Provide the [x, y] coordinate of the cell's center where the given text is located.  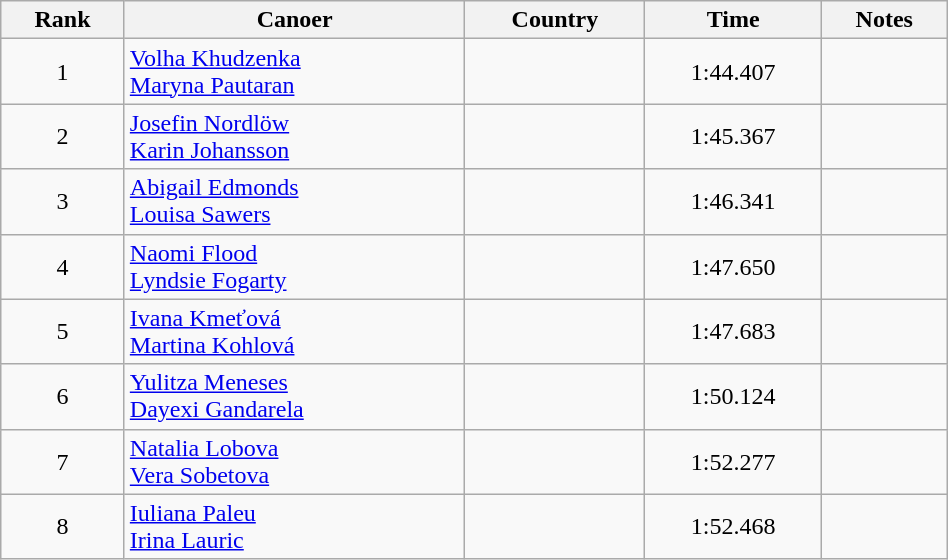
1:44.407 [733, 72]
Yulitza MenesesDayexi Gandarela [294, 396]
8 [63, 526]
Canoer [294, 20]
Abigail EdmondsLouisa Sawers [294, 202]
1:50.124 [733, 396]
1 [63, 72]
Volha KhudzenkaMaryna Pautaran [294, 72]
1:52.277 [733, 462]
Time [733, 20]
Iuliana PaleuIrina Lauric [294, 526]
Notes [884, 20]
1:47.650 [733, 266]
Ivana KmeťováMartina Kohlová [294, 332]
Country [555, 20]
Naomi FloodLyndsie Fogarty [294, 266]
3 [63, 202]
6 [63, 396]
1:52.468 [733, 526]
7 [63, 462]
Rank [63, 20]
2 [63, 136]
1:46.341 [733, 202]
5 [63, 332]
1:45.367 [733, 136]
Josefin NordlöwKarin Johansson [294, 136]
Natalia LobovaVera Sobetova [294, 462]
4 [63, 266]
1:47.683 [733, 332]
